Detect which cell encompasses the target text, then output its (x, y) center coordinate. 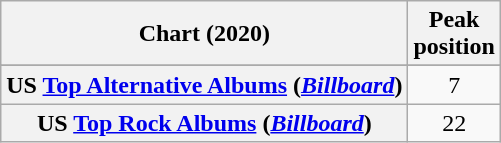
US Top Alternative Albums (Billboard) (204, 85)
US Top Rock Albums (Billboard) (204, 123)
Chart (2020) (204, 34)
Peakposition (454, 34)
22 (454, 123)
7 (454, 85)
